Pinpoint the cell where the given text exists, returning its (X, Y) midpoint coordinate. 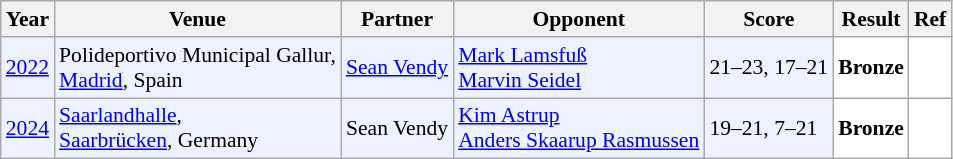
Ref (930, 19)
21–23, 17–21 (768, 68)
19–21, 7–21 (768, 128)
Opponent (578, 19)
Year (28, 19)
Polideportivo Municipal Gallur,Madrid, Spain (198, 68)
Venue (198, 19)
Result (871, 19)
Partner (397, 19)
Score (768, 19)
2022 (28, 68)
Saarlandhalle,Saarbrücken, Germany (198, 128)
Mark Lamsfuß Marvin Seidel (578, 68)
Kim Astrup Anders Skaarup Rasmussen (578, 128)
2024 (28, 128)
